Return [X, Y] of the center of cell containing provided text 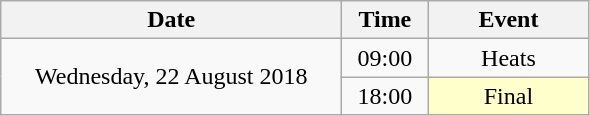
Wednesday, 22 August 2018 [172, 77]
Event [508, 20]
18:00 [385, 96]
Heats [508, 58]
Date [172, 20]
09:00 [385, 58]
Final [508, 96]
Time [385, 20]
